Return [x, y] of the center of cell containing provided text 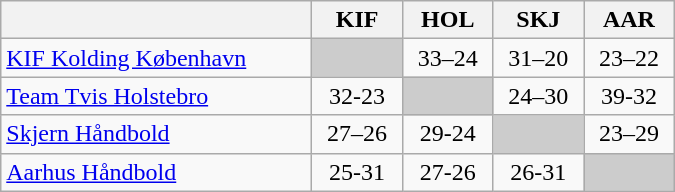
27-26 [448, 172]
Team Tvis Holstebro [156, 96]
39-32 [630, 96]
23–22 [630, 58]
32-23 [358, 96]
25-31 [358, 172]
KIF [358, 20]
24–30 [538, 96]
33–24 [448, 58]
26-31 [538, 172]
Skjern Håndbold [156, 134]
KIF Kolding København [156, 58]
31–20 [538, 58]
SKJ [538, 20]
Aarhus Håndbold [156, 172]
23–29 [630, 134]
AAR [630, 20]
HOL [448, 20]
27–26 [358, 134]
29-24 [448, 134]
